For the text-containing cell, return its midpoint in (X, Y) coordinate format. 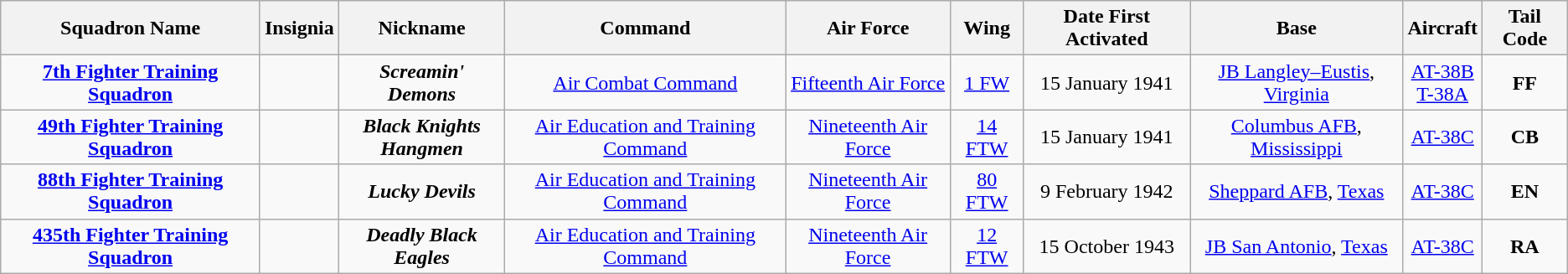
12 FTW (987, 246)
Nickname (422, 28)
Date First Activated (1107, 28)
Air Force (868, 28)
Columbus AFB, Mississippi (1297, 137)
Lucky Devils (422, 191)
AT-38BT-38A (1442, 82)
JB Langley–Eustis, Virginia (1297, 82)
Insignia (299, 28)
EN (1524, 191)
Squadron Name (131, 28)
1 FW (987, 82)
Air Combat Command (645, 82)
Command (645, 28)
Base (1297, 28)
15 October 1943 (1107, 246)
49th Fighter Training Squadron (131, 137)
Black KnightsHangmen (422, 137)
Sheppard AFB, Texas (1297, 191)
Aircraft (1442, 28)
Deadly Black Eagles (422, 246)
Wing (987, 28)
14 FTW (987, 137)
Fifteenth Air Force (868, 82)
88th Fighter Training Squadron (131, 191)
435th Fighter Training Squadron (131, 246)
JB San Antonio, Texas (1297, 246)
Tail Code (1524, 28)
80 FTW (987, 191)
FF (1524, 82)
9 February 1942 (1107, 191)
7th Fighter Training Squadron (131, 82)
RA (1524, 246)
Screamin' Demons (422, 82)
CB (1524, 137)
